From the cell containing the given text, extract its center point as (x, y) coordinate. 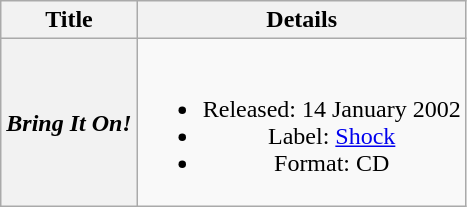
Details (302, 20)
Bring It On! (69, 122)
Released: 14 January 2002Label: ShockFormat: CD (302, 122)
Title (69, 20)
